Locate the cell with the specified text and output its (x, y) center coordinate. 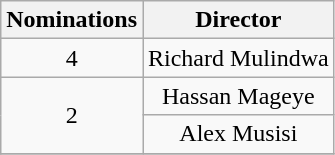
2 (72, 115)
Alex Musisi (238, 134)
Nominations (72, 20)
Hassan Mageye (238, 96)
Director (238, 20)
4 (72, 58)
Richard Mulindwa (238, 58)
